Identify which cell holds the provided text, then report its (x, y) central coordinate. 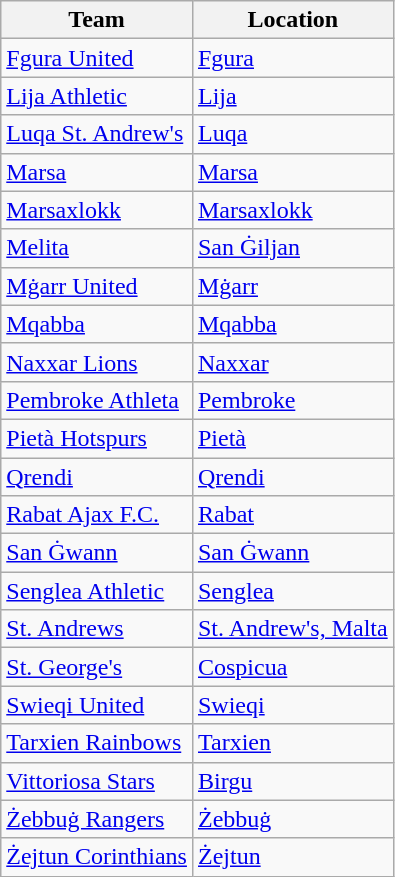
Fgura (292, 58)
Swieqi United (97, 705)
Tarxien Rainbows (97, 743)
Żejtun (292, 857)
Luqa St. Andrew's (97, 134)
Żejtun Corinthians (97, 857)
St. Andrews (97, 629)
Pietà Hotspurs (97, 438)
Rabat (292, 515)
Cospicua (292, 667)
San Ġiljan (292, 248)
Żebbuġ Rangers (97, 819)
Naxxar (292, 362)
Senglea (292, 591)
Fgura United (97, 58)
Mġarr (292, 286)
Żebbuġ (292, 819)
Birgu (292, 781)
Lija Athletic (97, 96)
Senglea Athletic (97, 591)
St. George's (97, 667)
Vittoriosa Stars (97, 781)
Pietà (292, 438)
Location (292, 20)
Tarxien (292, 743)
Rabat Ajax F.C. (97, 515)
Pembroke Athleta (97, 400)
St. Andrew's, Malta (292, 629)
Naxxar Lions (97, 362)
Melita (97, 248)
Luqa (292, 134)
Mġarr United (97, 286)
Lija (292, 96)
Swieqi (292, 705)
Team (97, 20)
Pembroke (292, 400)
